Determine the (x, y) coordinate at the center of the cell enclosing the given text.  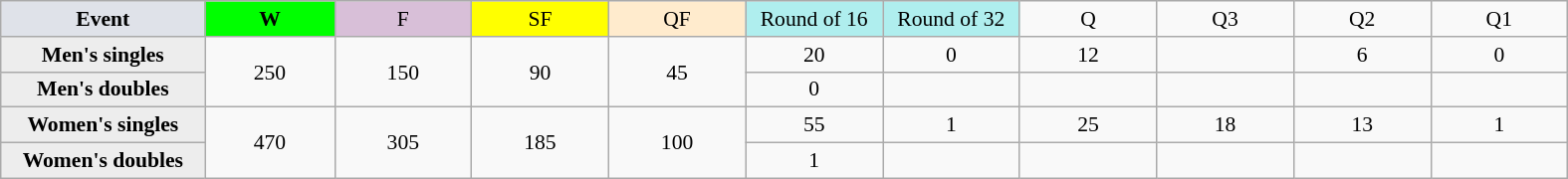
Q2 (1362, 19)
470 (270, 143)
Q1 (1499, 19)
Men's singles (104, 55)
Q (1088, 19)
45 (677, 72)
20 (814, 55)
305 (403, 143)
F (403, 19)
QF (677, 19)
100 (677, 143)
SF (541, 19)
55 (814, 125)
W (270, 19)
12 (1088, 55)
Round of 32 (951, 19)
Round of 16 (814, 19)
Event (104, 19)
Q3 (1226, 19)
Men's doubles (104, 89)
18 (1226, 125)
185 (541, 143)
250 (270, 72)
25 (1088, 125)
6 (1362, 55)
150 (403, 72)
Women's singles (104, 125)
Women's doubles (104, 161)
13 (1362, 125)
90 (541, 72)
